Return (X, Y) of the center of cell containing provided text 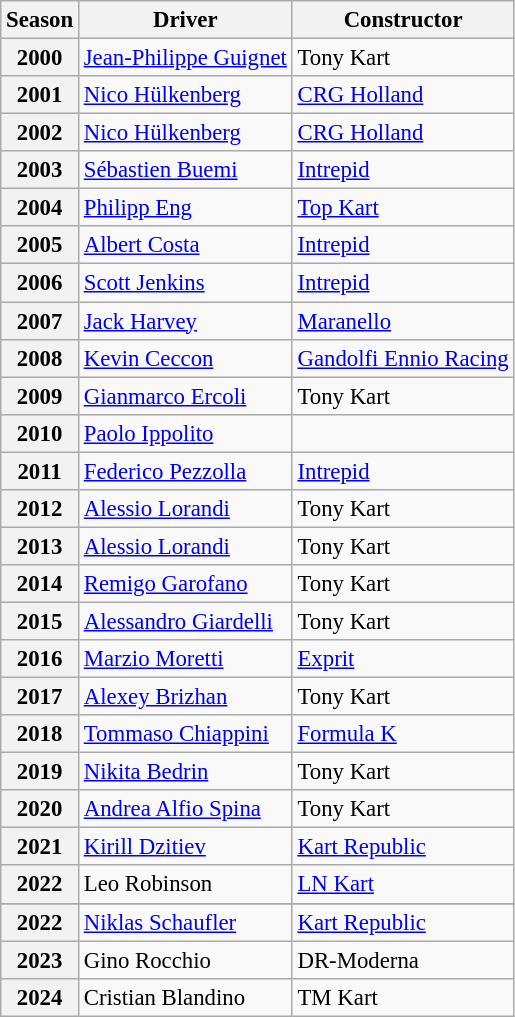
Tommaso Chiappini (185, 734)
Nikita Bedrin (185, 772)
Gianmarco Ercoli (185, 396)
2001 (40, 95)
Top Kart (403, 208)
Leo Robinson (185, 885)
Kirill Dzitiev (185, 847)
Kevin Ceccon (185, 358)
2010 (40, 433)
2020 (40, 809)
2019 (40, 772)
2008 (40, 358)
Marzio Moretti (185, 659)
2000 (40, 58)
Cristian Blandino (185, 997)
Federico Pezzolla (185, 471)
2014 (40, 584)
2011 (40, 471)
Gandolfi Ennio Racing (403, 358)
2005 (40, 245)
2016 (40, 659)
Sébastien Buemi (185, 170)
2024 (40, 997)
Jack Harvey (185, 321)
2013 (40, 546)
2002 (40, 133)
2017 (40, 697)
2004 (40, 208)
Alessandro Giardelli (185, 621)
Albert Costa (185, 245)
2023 (40, 960)
2018 (40, 734)
2007 (40, 321)
Niklas Schaufler (185, 922)
Philipp Eng (185, 208)
Constructor (403, 20)
TM Kart (403, 997)
Andrea Alfio Spina (185, 809)
2021 (40, 847)
Paolo Ippolito (185, 433)
Season (40, 20)
Maranello (403, 321)
Driver (185, 20)
LN Kart (403, 885)
Remigo Garofano (185, 584)
Gino Rocchio (185, 960)
Scott Jenkins (185, 283)
Alexey Brizhan (185, 697)
Jean-Philippe Guignet (185, 58)
2012 (40, 509)
DR-Moderna (403, 960)
Formula K (403, 734)
2003 (40, 170)
2006 (40, 283)
2009 (40, 396)
Exprit (403, 659)
2015 (40, 621)
